Return the (x, y) coordinate for the center point of the cell that contains the specified text.  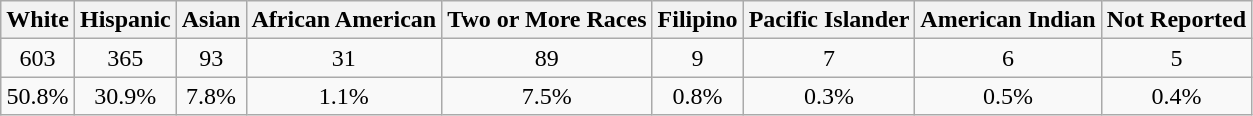
American Indian (1008, 20)
93 (211, 58)
365 (125, 58)
Hispanic (125, 20)
Not Reported (1176, 20)
5 (1176, 58)
African American (344, 20)
7 (829, 58)
7.8% (211, 96)
30.9% (125, 96)
Filipino (698, 20)
0.5% (1008, 96)
White (38, 20)
Two or More Races (547, 20)
Pacific Islander (829, 20)
6 (1008, 58)
9 (698, 58)
Asian (211, 20)
7.5% (547, 96)
603 (38, 58)
50.8% (38, 96)
89 (547, 58)
0.3% (829, 96)
1.1% (344, 96)
31 (344, 58)
0.8% (698, 96)
0.4% (1176, 96)
